Pinpoint the cell where the given text exists, returning its (x, y) midpoint coordinate. 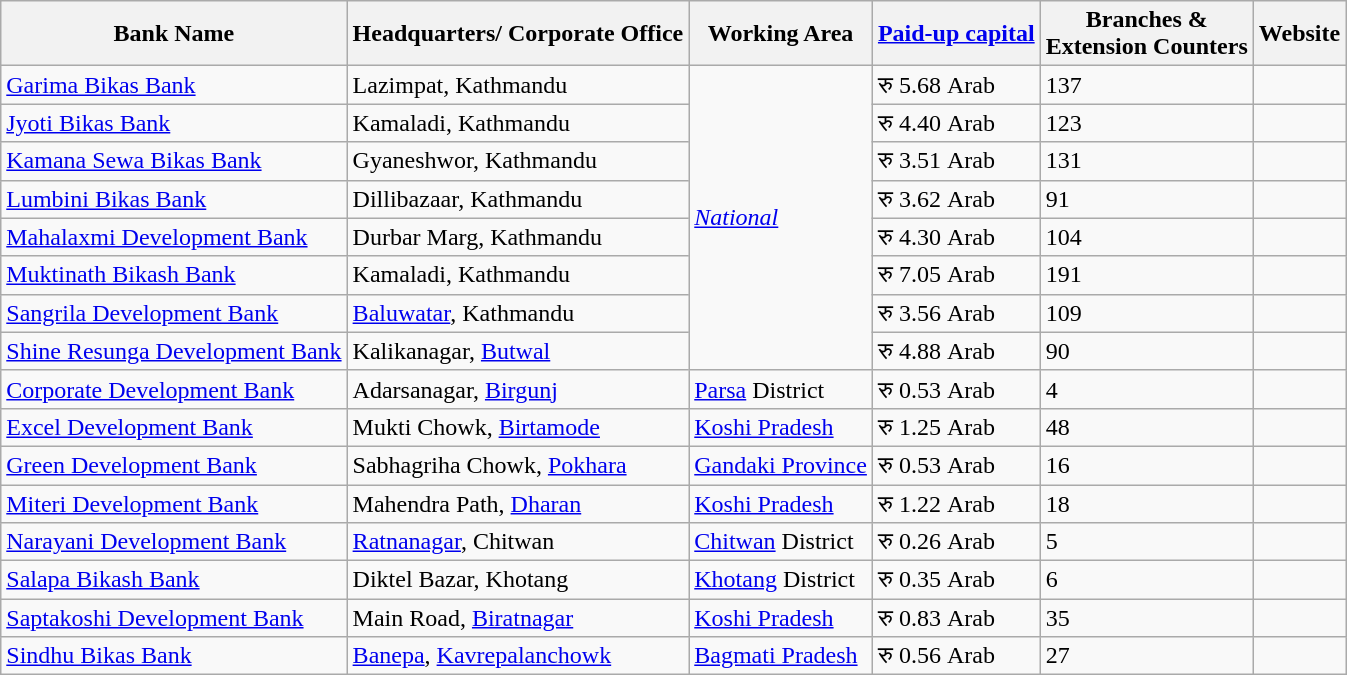
रु 4.40 Arab (956, 123)
रु 3.62 Arab (956, 199)
131 (1146, 161)
109 (1146, 313)
Durbar Marg, Kathmandu (518, 237)
Adarsanagar, Birgunj (518, 389)
Baluwatar, Kathmandu (518, 313)
Green Development Bank (174, 465)
35 (1146, 618)
Jyoti Bikas Bank (174, 123)
5 (1146, 542)
Parsa District (781, 389)
National (781, 218)
Paid-up capital (956, 34)
रु 5.68 Arab (956, 85)
Salapa Bikash Bank (174, 580)
रु 4.88 Arab (956, 351)
Gyaneshwor, Kathmandu (518, 161)
Dillibazaar, Kathmandu (518, 199)
Chitwan District (781, 542)
104 (1146, 237)
6 (1146, 580)
191 (1146, 275)
Banepa, Kavrepalanchowk (518, 656)
Bank Name (174, 34)
Garima Bikas Bank (174, 85)
Diktel Bazar, Khotang (518, 580)
18 (1146, 503)
Sindhu Bikas Bank (174, 656)
Lumbini Bikas Bank (174, 199)
Sangrila Development Bank (174, 313)
16 (1146, 465)
Branches & Extension Counters (1146, 34)
रु 3.56 Arab (956, 313)
Muktinath Bikash Bank (174, 275)
123 (1146, 123)
Ratnanagar, Chitwan (518, 542)
Excel Development Bank (174, 427)
रु 4.30 Arab (956, 237)
Mahalaxmi Development Bank (174, 237)
रु 3.51 Arab (956, 161)
Shine Resunga Development Bank (174, 351)
Website (1299, 34)
Mukti Chowk, Birtamode (518, 427)
137 (1146, 85)
रु 7.05 Arab (956, 275)
4 (1146, 389)
Saptakoshi Development Bank (174, 618)
90 (1146, 351)
Narayani Development Bank (174, 542)
Khotang District (781, 580)
Bagmati Pradesh (781, 656)
रु 1.25 Arab (956, 427)
Miteri Development Bank (174, 503)
रु 0.56 Arab (956, 656)
Mahendra Path, Dharan (518, 503)
Sabhagriha Chowk, Pokhara (518, 465)
48 (1146, 427)
Gandaki Province (781, 465)
Corporate Development Bank (174, 389)
Working Area (781, 34)
रु 1.22 Arab (956, 503)
Main Road, Biratnagar (518, 618)
रु 0.35 Arab (956, 580)
Kamana Sewa Bikas Bank (174, 161)
Kalikanagar, Butwal (518, 351)
Headquarters/ Corporate Office (518, 34)
27 (1146, 656)
रु 0.26 Arab (956, 542)
Lazimpat, Kathmandu (518, 85)
91 (1146, 199)
रु 0.83 Arab (956, 618)
